Determine the [x, y] coordinate at the center of the cell enclosing the given text.  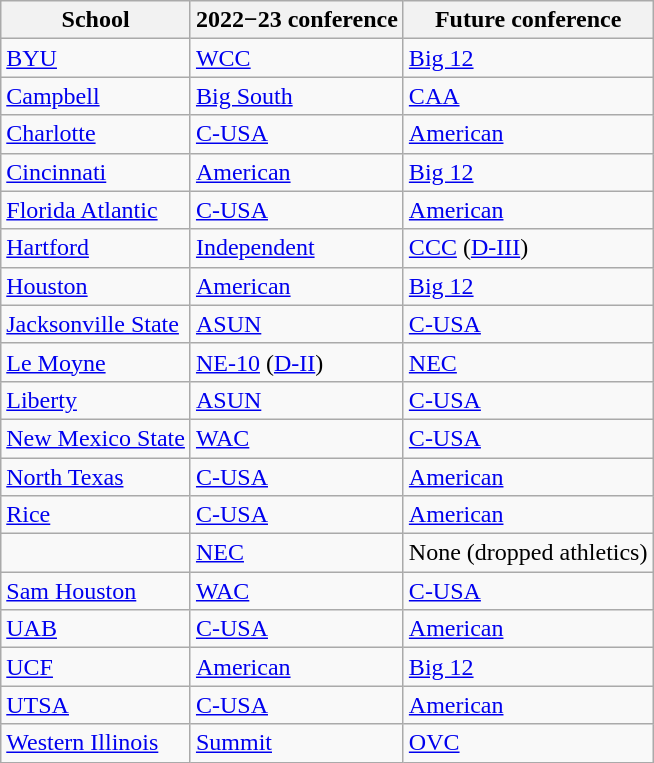
Charlotte [96, 134]
Big South [296, 96]
NE-10 (D-II) [296, 362]
WCC [296, 58]
Cincinnati [96, 172]
Future conference [528, 20]
Hartford [96, 248]
Campbell [96, 96]
UAB [96, 629]
Western Illinois [96, 743]
BYU [96, 58]
CCC (D-III) [528, 248]
UCF [96, 667]
Florida Atlantic [96, 210]
Le Moyne [96, 362]
UTSA [96, 705]
Jacksonville State [96, 324]
Summit [296, 743]
Liberty [96, 400]
CAA [528, 96]
2022−23 conference [296, 20]
Sam Houston [96, 591]
New Mexico State [96, 438]
North Texas [96, 477]
School [96, 20]
Rice [96, 515]
None (dropped athletics) [528, 553]
Houston [96, 286]
Independent [296, 248]
OVC [528, 743]
